Output the [X, Y] coordinate of the center of the cell containing the given text.  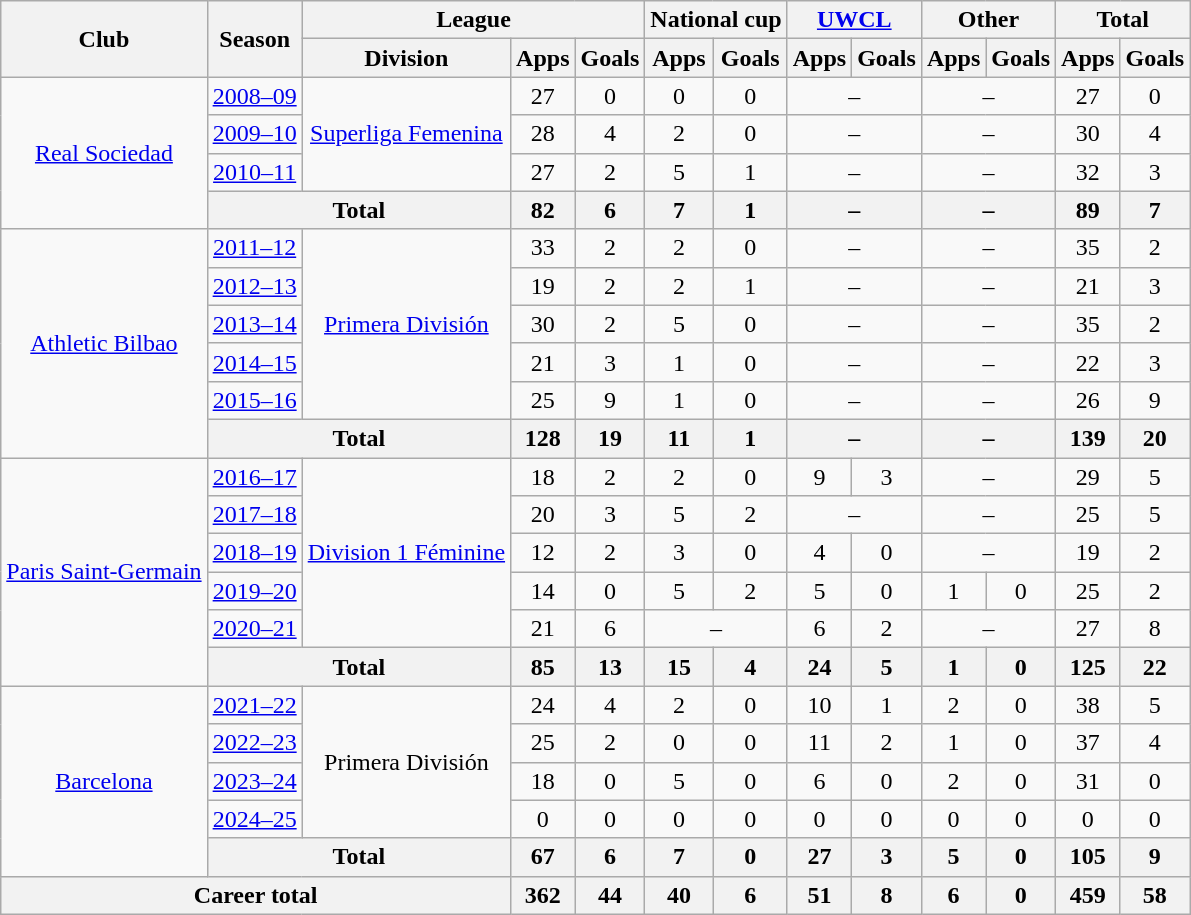
105 [1088, 857]
2019–20 [254, 591]
2010–11 [254, 172]
128 [543, 438]
37 [1088, 743]
National cup [716, 20]
33 [543, 248]
459 [1088, 895]
UWCL [854, 20]
32 [1088, 172]
Division [406, 58]
Club [104, 39]
2017–18 [254, 515]
40 [679, 895]
Other [988, 20]
38 [1088, 705]
2014–15 [254, 362]
2018–19 [254, 553]
13 [610, 667]
Division 1 Féminine [406, 553]
2009–10 [254, 134]
2013–14 [254, 324]
28 [543, 134]
Season [254, 39]
League [474, 20]
67 [543, 857]
15 [679, 667]
31 [1088, 781]
Paris Saint-Germain [104, 572]
2012–13 [254, 286]
2016–17 [254, 477]
125 [1088, 667]
2015–16 [254, 400]
Barcelona [104, 781]
362 [543, 895]
2008–09 [254, 96]
29 [1088, 477]
26 [1088, 400]
2021–22 [254, 705]
14 [543, 591]
Career total [256, 895]
44 [610, 895]
2011–12 [254, 248]
Real Sociedad [104, 153]
2024–25 [254, 819]
2022–23 [254, 743]
2023–24 [254, 781]
139 [1088, 438]
51 [819, 895]
2020–21 [254, 629]
89 [1088, 210]
12 [543, 553]
Athletic Bilbao [104, 343]
10 [819, 705]
Superliga Femenina [406, 134]
82 [543, 210]
85 [543, 667]
58 [1155, 895]
